Scan for the cell matching the given text and deliver its (X, Y) coordinate at center. 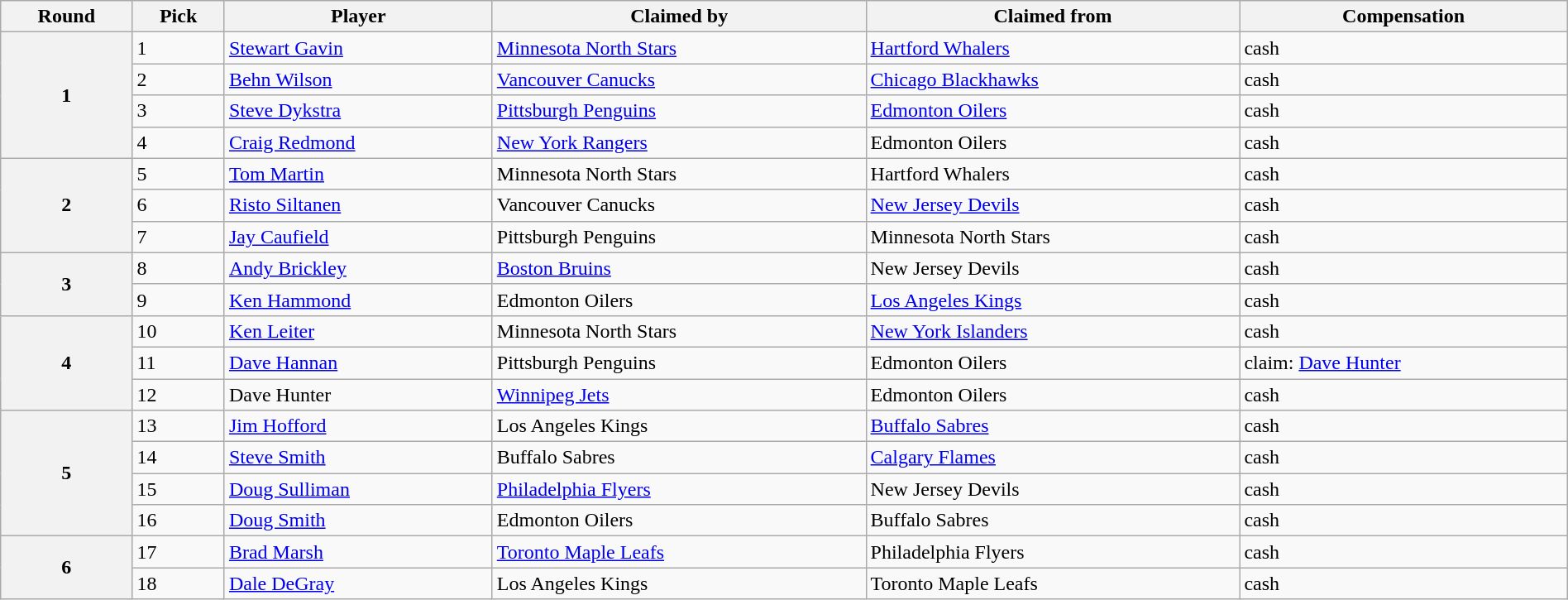
15 (179, 489)
Dave Hannan (358, 362)
Steve Dykstra (358, 111)
10 (179, 331)
8 (179, 268)
Andy Brickley (358, 268)
Dave Hunter (358, 395)
11 (179, 362)
18 (179, 583)
9 (179, 300)
Boston Bruins (679, 268)
Ken Hammond (358, 300)
Behn Wilson (358, 79)
Claimed from (1053, 17)
Brad Marsh (358, 552)
New York Islanders (1053, 331)
Craig Redmond (358, 142)
Winnipeg Jets (679, 395)
Risto Siltanen (358, 205)
Pick (179, 17)
Dale DeGray (358, 583)
Calgary Flames (1053, 458)
Claimed by (679, 17)
Jim Hofford (358, 426)
14 (179, 458)
Compensation (1403, 17)
Chicago Blackhawks (1053, 79)
Jay Caufield (358, 237)
Stewart Gavin (358, 48)
Steve Smith (358, 458)
claim: Dave Hunter (1403, 362)
12 (179, 395)
17 (179, 552)
Ken Leiter (358, 331)
Doug Sulliman (358, 489)
Tom Martin (358, 174)
16 (179, 521)
Doug Smith (358, 521)
7 (179, 237)
13 (179, 426)
New York Rangers (679, 142)
Round (66, 17)
Player (358, 17)
